Provide the (X, Y) coordinate of the cell's center where the given text is located.  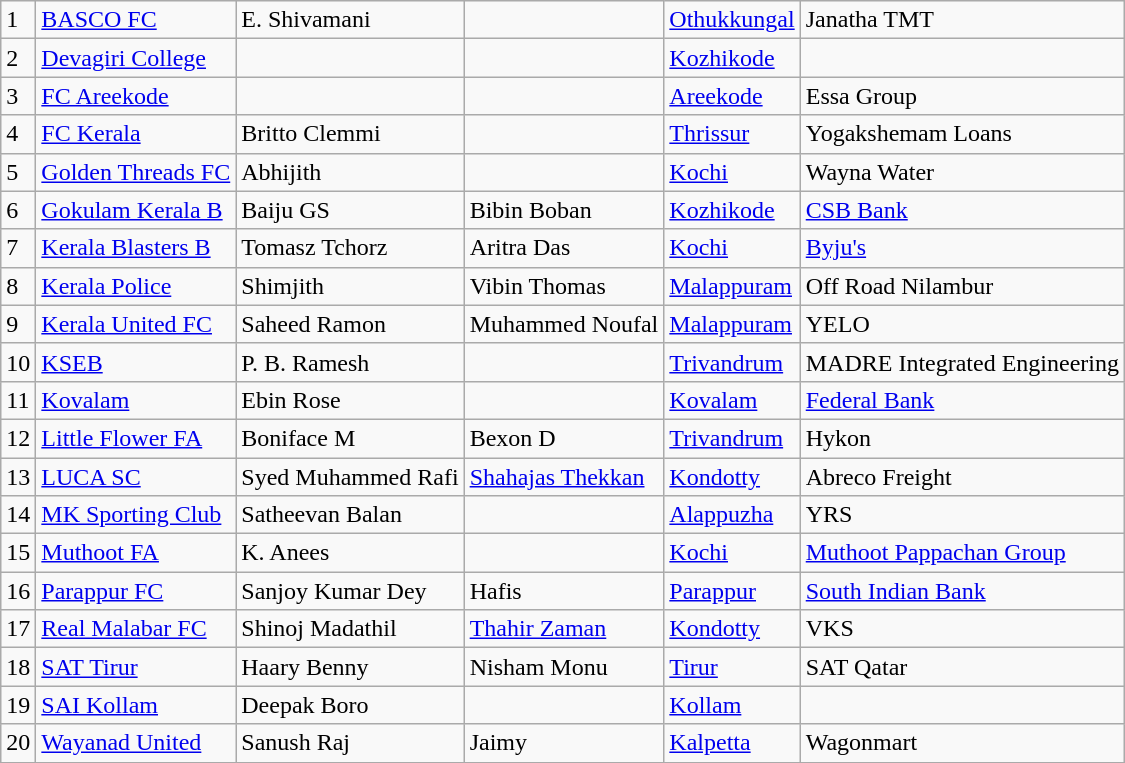
Real Malabar FC (136, 629)
Britto Clemmi (350, 134)
Alappuzha (732, 515)
Wagonmart (962, 743)
Parappur FC (136, 591)
Aritra Das (564, 248)
Hafis (564, 591)
Bexon D (564, 438)
Janatha TMT (962, 20)
Kalpetta (732, 743)
Abhijith (350, 172)
Sanush Raj (350, 743)
Tirur (732, 667)
2 (18, 58)
12 (18, 438)
20 (18, 743)
16 (18, 591)
Satheevan Balan (350, 515)
Wayna Water (962, 172)
SAT Qatar (962, 667)
YRS (962, 515)
Haary Benny (350, 667)
E. Shivamani (350, 20)
Syed Muhammed Rafi (350, 477)
SAI Kollam (136, 705)
Byju's (962, 248)
3 (18, 96)
Nisham Monu (564, 667)
Federal Bank (962, 400)
9 (18, 324)
19 (18, 705)
K. Anees (350, 553)
Muthoot Pappachan Group (962, 553)
8 (18, 286)
10 (18, 362)
Deepak Boro (350, 705)
1 (18, 20)
Baiju GS (350, 210)
Hykon (962, 438)
Kollam (732, 705)
Boniface M (350, 438)
Jaimy (564, 743)
17 (18, 629)
6 (18, 210)
Yogakshemam Loans (962, 134)
VKS (962, 629)
11 (18, 400)
MADRE Integrated Engineering (962, 362)
Ebin Rose (350, 400)
Abreco Freight (962, 477)
Devagiri College (136, 58)
Areekode (732, 96)
14 (18, 515)
FC Areekode (136, 96)
Shinoj Madathil (350, 629)
Thrissur (732, 134)
KSEB (136, 362)
Muhammed Noufal (564, 324)
Little Flower FA (136, 438)
Saheed Ramon (350, 324)
Muthoot FA (136, 553)
MK Sporting Club (136, 515)
4 (18, 134)
15 (18, 553)
Thahir Zaman (564, 629)
13 (18, 477)
Othukkungal (732, 20)
Vibin Thomas (564, 286)
Parappur (732, 591)
Kerala United FC (136, 324)
Bibin Boban (564, 210)
Gokulam Kerala B (136, 210)
Kerala Police (136, 286)
South Indian Bank (962, 591)
18 (18, 667)
5 (18, 172)
YELO (962, 324)
Shahajas Thekkan (564, 477)
SAT Tirur (136, 667)
CSB Bank (962, 210)
Essa Group (962, 96)
Sanjoy Kumar Dey (350, 591)
Tomasz Tchorz (350, 248)
7 (18, 248)
LUCA SC (136, 477)
Golden Threads FC (136, 172)
FC Kerala (136, 134)
Wayanad United (136, 743)
Kerala Blasters B (136, 248)
Shimjith (350, 286)
BASCO FC (136, 20)
Off Road Nilambur (962, 286)
P. B. Ramesh (350, 362)
